Output the (X, Y) coordinate of the center of the cell containing the given text.  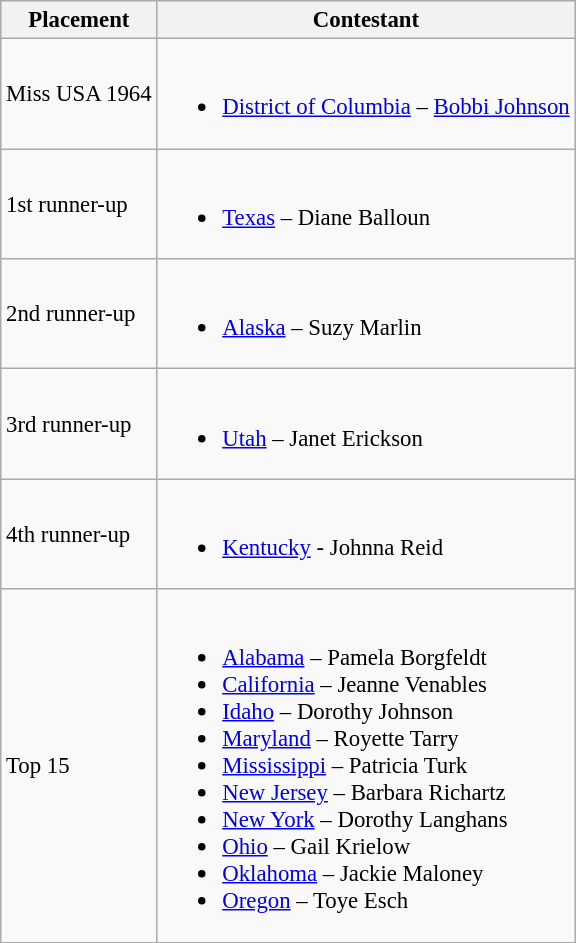
District of Columbia – Bobbi Johnson (366, 94)
Utah – Janet Erickson (366, 424)
1st runner-up (79, 204)
Alaska – Suzy Marlin (366, 314)
Miss USA 1964 (79, 94)
Placement (79, 20)
Texas – Diane Balloun (366, 204)
4th runner-up (79, 534)
3rd runner-up (79, 424)
Kentucky - Johnna Reid (366, 534)
Top 15 (79, 766)
Contestant (366, 20)
2nd runner-up (79, 314)
